Determine the [x, y] coordinate at the center of the cell enclosing the given text.  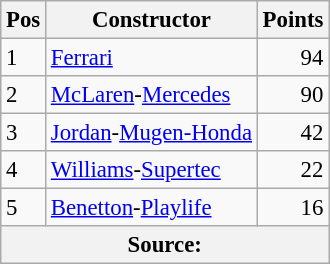
4 [24, 170]
1 [24, 58]
Benetton-Playlife [152, 208]
3 [24, 133]
94 [292, 58]
Pos [24, 20]
McLaren-Mercedes [152, 95]
Jordan-Mugen-Honda [152, 133]
Source: [165, 245]
22 [292, 170]
90 [292, 95]
Ferrari [152, 58]
5 [24, 208]
Constructor [152, 20]
2 [24, 95]
16 [292, 208]
Points [292, 20]
Williams-Supertec [152, 170]
42 [292, 133]
